Output the (X, Y) coordinate of the center of the cell containing the given text.  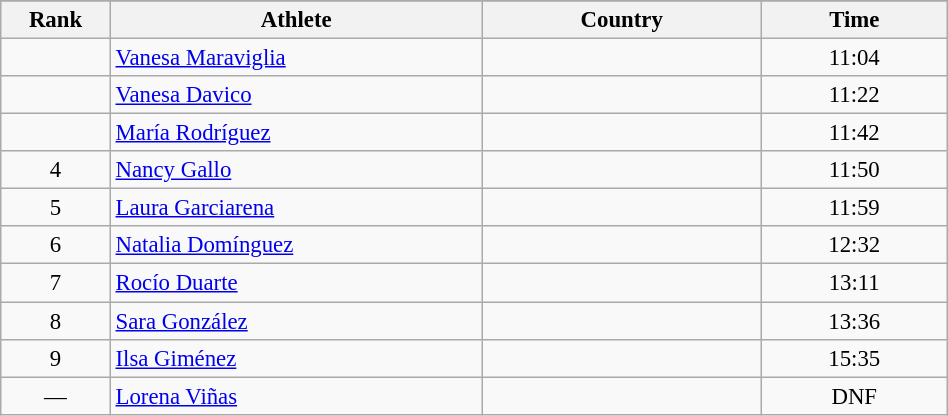
Rank (56, 20)
— (56, 396)
6 (56, 245)
Sara González (296, 321)
13:36 (854, 321)
5 (56, 208)
7 (56, 283)
Ilsa Giménez (296, 358)
Country (622, 20)
4 (56, 170)
Rocío Duarte (296, 283)
11:42 (854, 133)
Laura Garciarena (296, 208)
13:11 (854, 283)
Vanesa Davico (296, 95)
12:32 (854, 245)
11:04 (854, 58)
Nancy Gallo (296, 170)
María Rodríguez (296, 133)
9 (56, 358)
15:35 (854, 358)
Natalia Domínguez (296, 245)
DNF (854, 396)
11:59 (854, 208)
11:22 (854, 95)
11:50 (854, 170)
Athlete (296, 20)
Lorena Viñas (296, 396)
Vanesa Maraviglia (296, 58)
Time (854, 20)
8 (56, 321)
